Identify which cell holds the provided text, then report its [x, y] central coordinate. 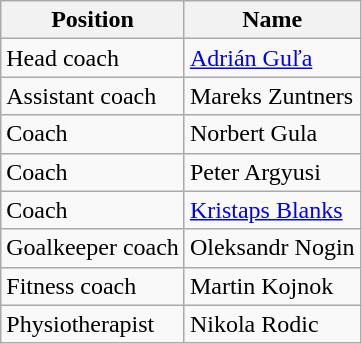
Goalkeeper coach [93, 248]
Oleksandr Nogin [272, 248]
Martin Kojnok [272, 286]
Adrián Guľa [272, 58]
Assistant coach [93, 96]
Nikola Rodic [272, 324]
Peter Argyusi [272, 172]
Mareks Zuntners [272, 96]
Position [93, 20]
Name [272, 20]
Physiotherapist [93, 324]
Norbert Gula [272, 134]
Head coach [93, 58]
Kristaps Blanks [272, 210]
Fitness coach [93, 286]
